Identify which cell holds the provided text, then report its [X, Y] central coordinate. 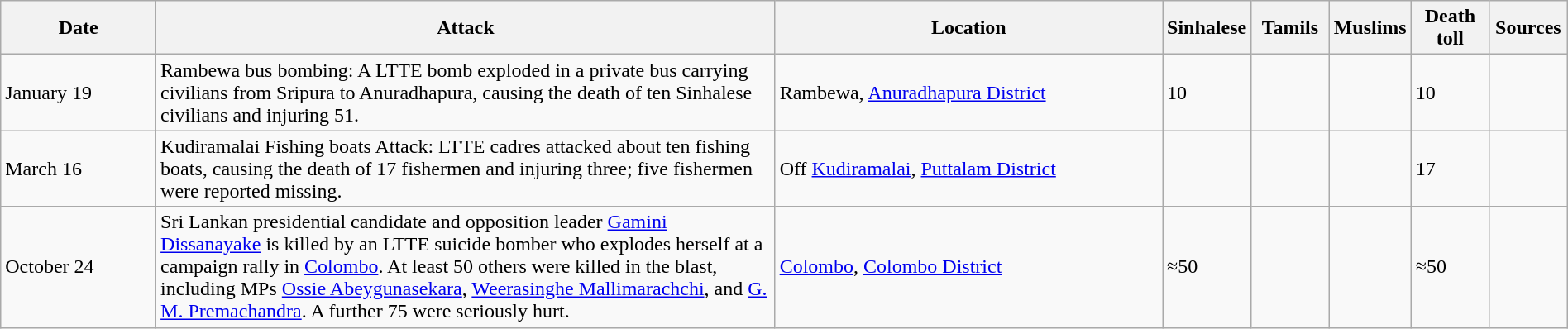
Sources [1528, 28]
Location [968, 28]
March 16 [79, 169]
Colombo, Colombo District [968, 267]
Rambewa, Anuradhapura District [968, 93]
Tamils [1290, 28]
Off Kudiramalai, Puttalam District [968, 169]
Muslims [1370, 28]
Date [79, 28]
Sinhalese [1207, 28]
17 [1450, 169]
Death toll [1450, 28]
January 19 [79, 93]
Attack [466, 28]
October 24 [79, 267]
